Output the [x, y] coordinate of the center of the cell containing the given text.  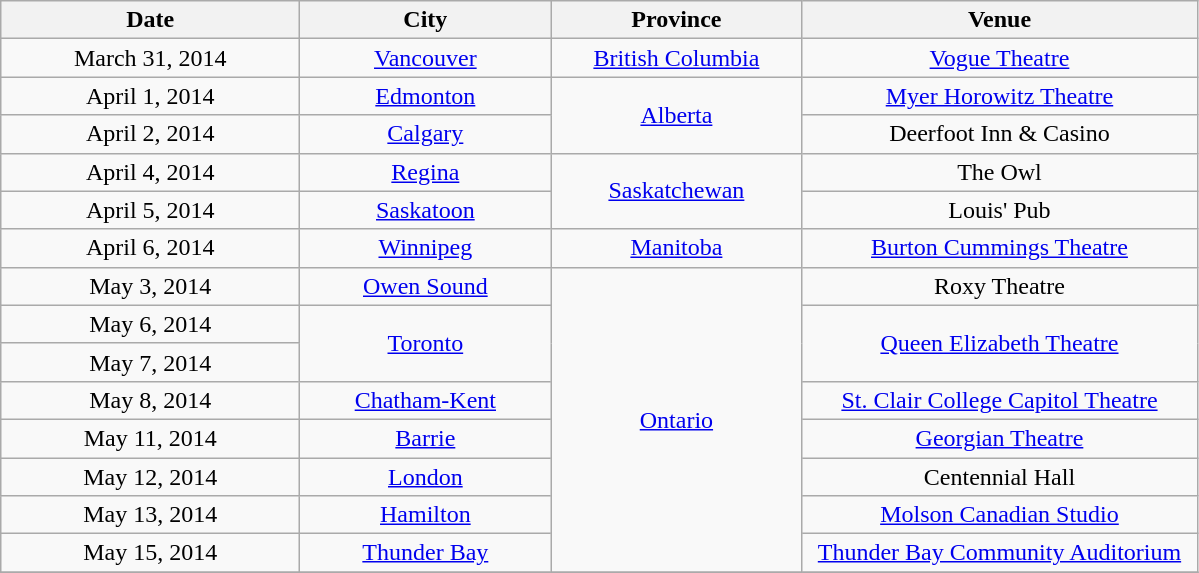
Georgian Theatre [1000, 438]
May 8, 2014 [150, 400]
The Owl [1000, 172]
Hamilton [426, 515]
Manitoba [676, 248]
Calgary [426, 134]
May 12, 2014 [150, 477]
Vogue Theatre [1000, 58]
May 15, 2014 [150, 553]
Regina [426, 172]
Ontario [676, 419]
St. Clair College Capitol Theatre [1000, 400]
Queen Elizabeth Theatre [1000, 343]
Chatham-Kent [426, 400]
May 7, 2014 [150, 362]
Province [676, 20]
Louis' Pub [1000, 210]
Molson Canadian Studio [1000, 515]
Saskatoon [426, 210]
April 1, 2014 [150, 96]
April 6, 2014 [150, 248]
May 13, 2014 [150, 515]
Thunder Bay Community Auditorium [1000, 553]
Vancouver [426, 58]
May 11, 2014 [150, 438]
British Columbia [676, 58]
April 4, 2014 [150, 172]
April 5, 2014 [150, 210]
Barrie [426, 438]
March 31, 2014 [150, 58]
Thunder Bay [426, 553]
Centennial Hall [1000, 477]
April 2, 2014 [150, 134]
Edmonton [426, 96]
Owen Sound [426, 286]
Alberta [676, 115]
Venue [1000, 20]
Myer Horowitz Theatre [1000, 96]
May 3, 2014 [150, 286]
City [426, 20]
Toronto [426, 343]
Deerfoot Inn & Casino [1000, 134]
Winnipeg [426, 248]
Date [150, 20]
May 6, 2014 [150, 324]
London [426, 477]
Roxy Theatre [1000, 286]
Burton Cummings Theatre [1000, 248]
Saskatchewan [676, 191]
